Output the (x, y) coordinate of the center of the cell containing the given text.  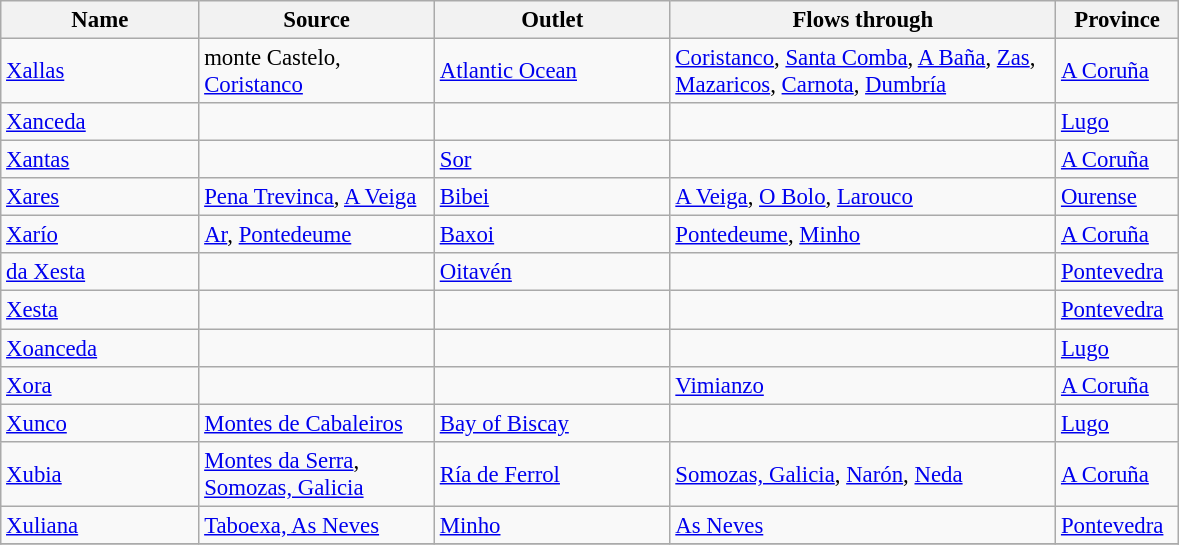
Pena Trevinca, A Veiga (317, 197)
Province (1118, 20)
Xantas (100, 160)
Bay of Biscay (552, 423)
Oitavén (552, 273)
Ourense (1118, 197)
da Xesta (100, 273)
Atlantic Ocean (552, 72)
Xoanceda (100, 348)
Coristanco, Santa Comba, A Baña, Zas, Mazaricos, Carnota, Dumbría (863, 72)
Xarío (100, 235)
Xesta (100, 310)
Ar, Pontedeume (317, 235)
Vimianzo (863, 385)
Ría de Ferrol (552, 474)
Name (100, 20)
Xuliana (100, 525)
Montes de Cabaleiros (317, 423)
Minho (552, 525)
Sor (552, 160)
Xunco (100, 423)
monte Castelo, Coristanco (317, 72)
Source (317, 20)
Flows through (863, 20)
Taboexa, As Neves (317, 525)
Xora (100, 385)
A Veiga, O Bolo, Larouco (863, 197)
Xallas (100, 72)
Baxoi (552, 235)
Pontedeume, Minho (863, 235)
Outlet (552, 20)
Bibei (552, 197)
Xares (100, 197)
Xubia (100, 474)
Somozas, Galicia, Narón, Neda (863, 474)
As Neves (863, 525)
Xanceda (100, 122)
Montes da Serra, Somozas, Galicia (317, 474)
